Return [x, y] of the center of cell containing provided text 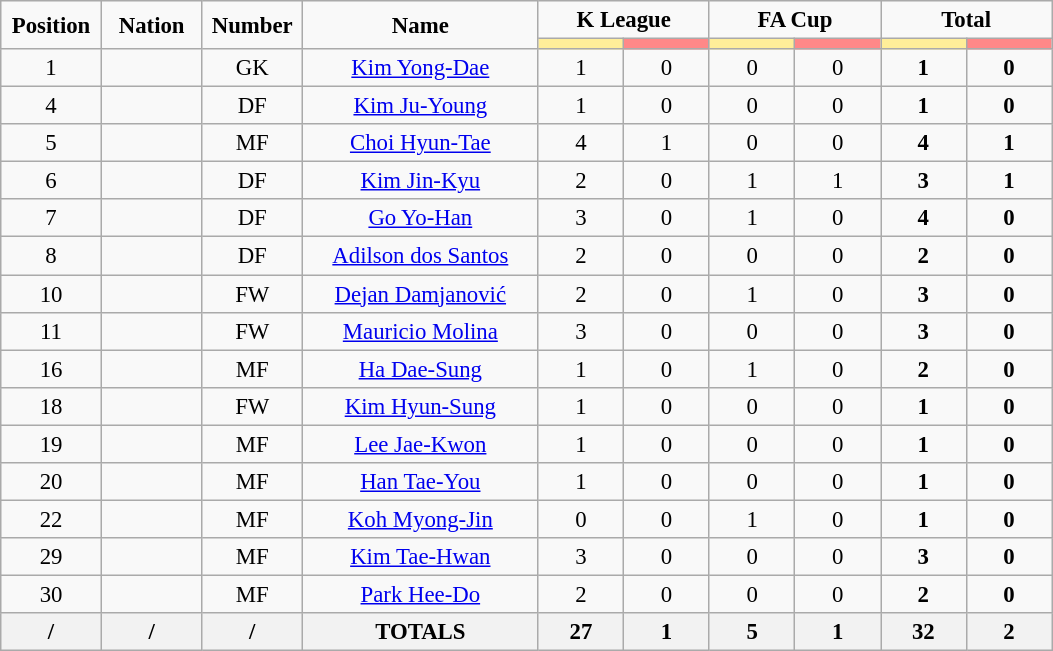
Han Tae-You [421, 482]
Name [421, 25]
Mauricio Molina [421, 331]
11 [52, 331]
20 [52, 482]
Adilson dos Santos [421, 256]
29 [52, 557]
Dejan Damjanović [421, 294]
GK [252, 68]
Kim Tae-Hwan [421, 557]
Go Yo-Han [421, 219]
8 [52, 256]
27 [581, 632]
22 [52, 519]
6 [52, 181]
19 [52, 444]
FA Cup [794, 20]
Ha Dae-Sung [421, 369]
10 [52, 294]
Kim Ju-Young [421, 106]
30 [52, 594]
18 [52, 406]
Number [252, 25]
Nation [152, 25]
Kim Yong-Dae [421, 68]
Position [52, 25]
Kim Jin-Kyu [421, 181]
16 [52, 369]
Park Hee-Do [421, 594]
7 [52, 219]
Kim Hyun-Sung [421, 406]
TOTALS [421, 632]
Lee Jae-Kwon [421, 444]
Koh Myong-Jin [421, 519]
K League [624, 20]
Total [966, 20]
Choi Hyun-Tae [421, 143]
32 [923, 632]
